Find where the given text appears and provide that cell's center as [x, y] coordinate. 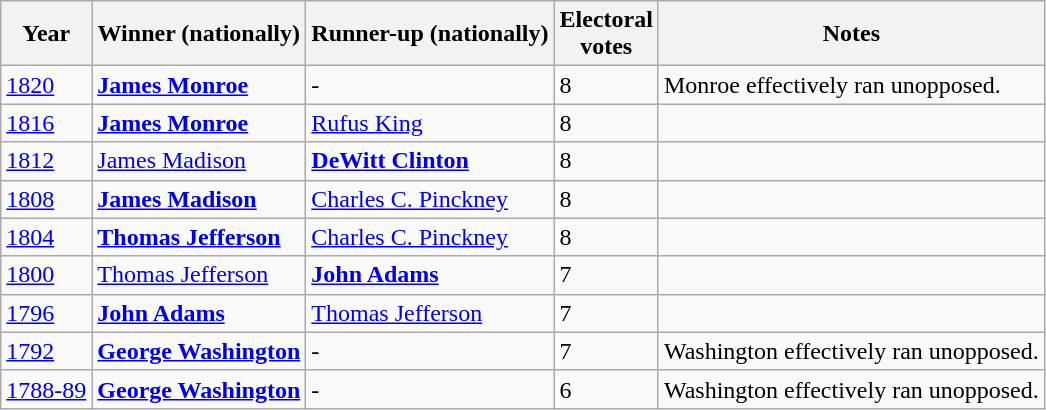
Notes [851, 34]
Year [46, 34]
Winner (nationally) [199, 34]
DeWitt Clinton [430, 161]
1804 [46, 237]
1816 [46, 123]
1800 [46, 275]
1792 [46, 351]
6 [606, 389]
Electoralvotes [606, 34]
1808 [46, 199]
Runner-up (nationally) [430, 34]
1820 [46, 85]
Rufus King [430, 123]
1812 [46, 161]
1796 [46, 313]
1788-89 [46, 389]
Monroe effectively ran unopposed. [851, 85]
